From the cell containing the given text, extract its center point as [x, y] coordinate. 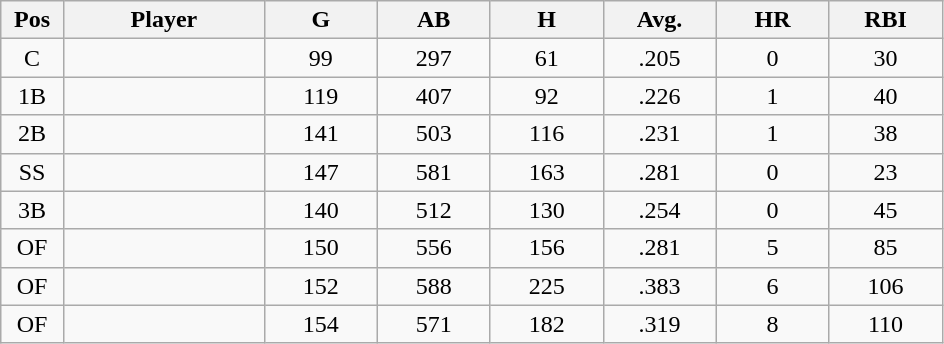
141 [320, 134]
6 [772, 286]
85 [886, 248]
G [320, 20]
581 [434, 172]
C [32, 58]
1B [32, 96]
8 [772, 324]
.226 [660, 96]
130 [546, 210]
92 [546, 96]
106 [886, 286]
Player [164, 20]
140 [320, 210]
38 [886, 134]
150 [320, 248]
225 [546, 286]
152 [320, 286]
.319 [660, 324]
297 [434, 58]
407 [434, 96]
110 [886, 324]
23 [886, 172]
571 [434, 324]
556 [434, 248]
45 [886, 210]
Pos [32, 20]
.383 [660, 286]
5 [772, 248]
.231 [660, 134]
119 [320, 96]
HR [772, 20]
116 [546, 134]
RBI [886, 20]
SS [32, 172]
512 [434, 210]
156 [546, 248]
61 [546, 58]
H [546, 20]
99 [320, 58]
Avg. [660, 20]
40 [886, 96]
503 [434, 134]
.254 [660, 210]
154 [320, 324]
163 [546, 172]
2B [32, 134]
182 [546, 324]
3B [32, 210]
30 [886, 58]
147 [320, 172]
.205 [660, 58]
588 [434, 286]
AB [434, 20]
